Capture the cell that displays the provided text and extract its (x, y) central coordinate. 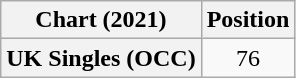
UK Singles (OCC) (101, 58)
Position (248, 20)
76 (248, 58)
Chart (2021) (101, 20)
